Locate the cell with the specified text and output its (x, y) center coordinate. 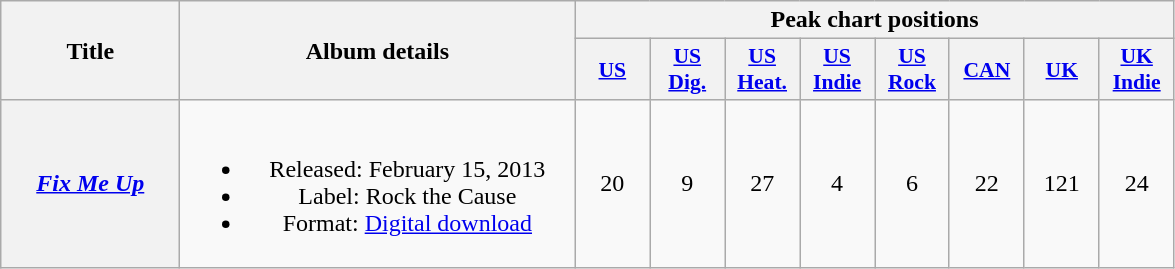
CAN (986, 70)
UKIndie (1136, 70)
UK (1062, 70)
US (612, 70)
USIndie (838, 70)
USDig. (688, 70)
USRock (912, 70)
9 (688, 184)
20 (612, 184)
Fix Me Up (90, 184)
Released: February 15, 2013Label: Rock the CauseFormat: Digital download (378, 184)
6 (912, 184)
Title (90, 50)
USHeat. (762, 70)
24 (1136, 184)
121 (1062, 184)
Album details (378, 50)
4 (838, 184)
Peak chart positions (874, 20)
27 (762, 184)
22 (986, 184)
